Detect which cell encompasses the target text, then output its (X, Y) center coordinate. 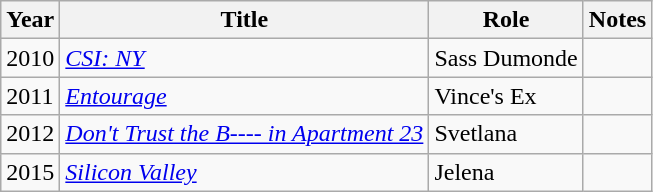
Svetlana (506, 134)
Jelena (506, 172)
2011 (30, 96)
Vince's Ex (506, 96)
Silicon Valley (244, 172)
2010 (30, 58)
Notes (617, 20)
Entourage (244, 96)
Year (30, 20)
Sass Dumonde (506, 58)
Title (244, 20)
2012 (30, 134)
CSI: NY (244, 58)
Don't Trust the B---- in Apartment 23 (244, 134)
2015 (30, 172)
Role (506, 20)
